For the text-containing cell, return its midpoint in (x, y) coordinate format. 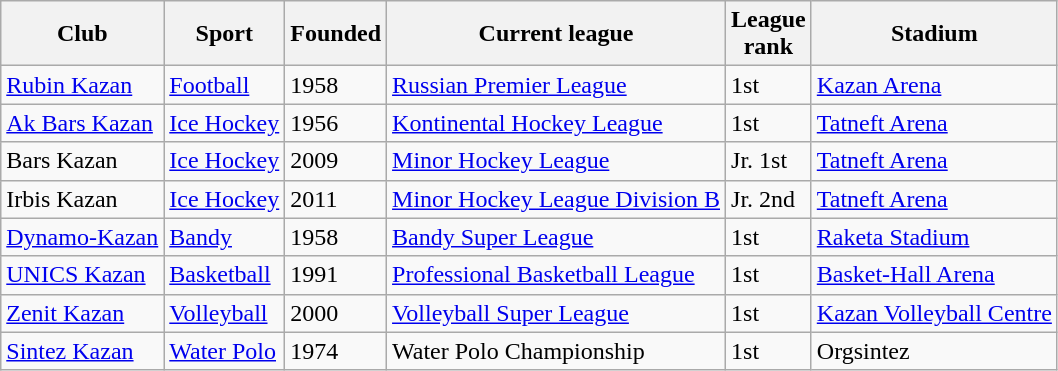
Volleyball Super League (556, 313)
Minor Hockey League (556, 161)
Ak Bars Kazan (82, 123)
Leaguerank (769, 34)
Jr. 2nd (769, 199)
Irbis Kazan (82, 199)
Bandy Super League (556, 237)
2011 (336, 199)
Kazan Arena (934, 85)
UNICS Kazan (82, 275)
Basketball (224, 275)
1974 (336, 351)
Founded (336, 34)
1991 (336, 275)
Sintez Kazan (82, 351)
Water Polo Championship (556, 351)
Dynamo-Kazan (82, 237)
1956 (336, 123)
Minor Hockey League Division B (556, 199)
Basket-Hall Arena (934, 275)
Jr. 1st (769, 161)
Club (82, 34)
Stadium (934, 34)
Volleyball (224, 313)
Rubin Kazan (82, 85)
2009 (336, 161)
Zenit Kazan (82, 313)
Football (224, 85)
Current league (556, 34)
Bars Kazan (82, 161)
Orgsintez (934, 351)
2000 (336, 313)
Bandy (224, 237)
Kazan Volleyball Centre (934, 313)
Water Polo (224, 351)
Professional Basketball League (556, 275)
Sport (224, 34)
Russian Premier League (556, 85)
Kontinental Hockey League (556, 123)
Raketa Stadium (934, 237)
